Scan for the cell matching the given text and deliver its [X, Y] coordinate at center. 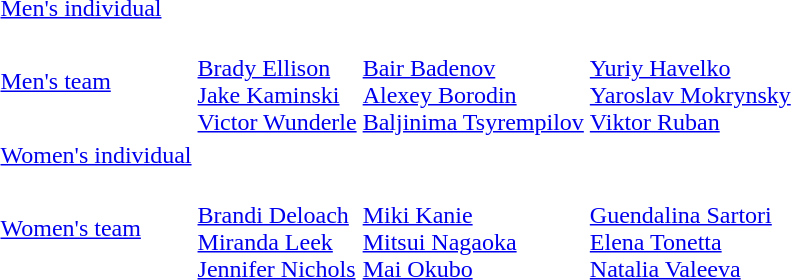
Bair BadenovAlexey BorodinBaljinima Tsyrempilov [473, 82]
Brady EllisonJake KaminskiVictor Wunderle [277, 82]
